Detect which cell encompasses the target text, then output its (X, Y) center coordinate. 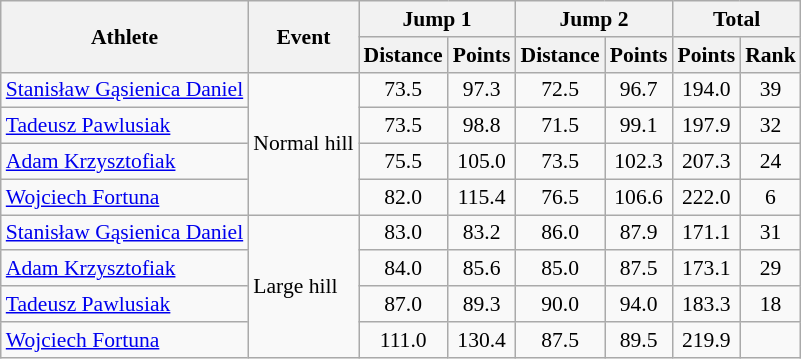
31 (770, 233)
194.0 (706, 90)
6 (770, 197)
32 (770, 126)
85.0 (560, 269)
29 (770, 269)
83.0 (402, 233)
Normal hill (303, 143)
219.9 (706, 340)
90.0 (560, 304)
39 (770, 90)
76.5 (560, 197)
207.3 (706, 162)
82.0 (402, 197)
85.6 (482, 269)
84.0 (402, 269)
Jump 1 (436, 19)
96.7 (639, 90)
183.3 (706, 304)
106.6 (639, 197)
18 (770, 304)
Total (736, 19)
89.5 (639, 340)
Large hill (303, 286)
105.0 (482, 162)
102.3 (639, 162)
99.1 (639, 126)
Jump 2 (594, 19)
83.2 (482, 233)
97.3 (482, 90)
197.9 (706, 126)
Rank (770, 55)
87.9 (639, 233)
24 (770, 162)
75.5 (402, 162)
Athlete (125, 36)
87.0 (402, 304)
Event (303, 36)
94.0 (639, 304)
111.0 (402, 340)
173.1 (706, 269)
98.8 (482, 126)
71.5 (560, 126)
222.0 (706, 197)
86.0 (560, 233)
130.4 (482, 340)
115.4 (482, 197)
171.1 (706, 233)
72.5 (560, 90)
89.3 (482, 304)
